Capture the cell that displays the provided text and extract its (X, Y) central coordinate. 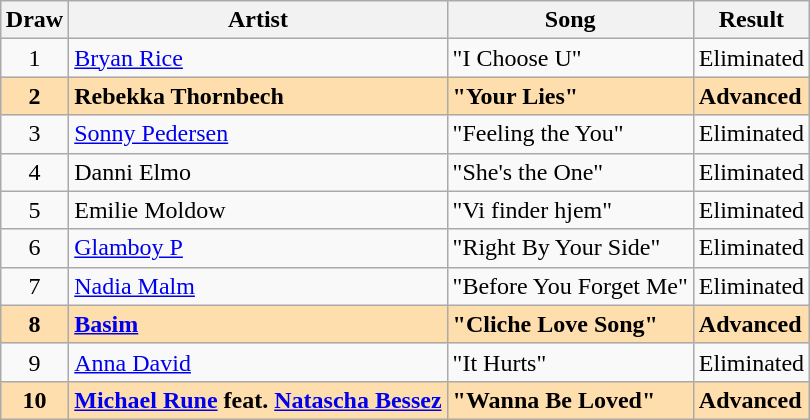
Result (751, 20)
Basim (258, 324)
Rebekka Thornbech (258, 96)
4 (34, 172)
8 (34, 324)
6 (34, 248)
"Your Lies" (570, 96)
3 (34, 134)
"Feeling the You" (570, 134)
Glamboy P (258, 248)
"Vi finder hjem" (570, 210)
Nadia Malm (258, 286)
Danni Elmo (258, 172)
1 (34, 58)
Bryan Rice (258, 58)
9 (34, 362)
Draw (34, 20)
"Right By Your Side" (570, 248)
Michael Rune feat. Natascha Bessez (258, 400)
10 (34, 400)
7 (34, 286)
"She's the One" (570, 172)
2 (34, 96)
"Wanna Be Loved" (570, 400)
Sonny Pedersen (258, 134)
"It Hurts" (570, 362)
Anna David (258, 362)
"I Choose U" (570, 58)
"Cliche Love Song" (570, 324)
Emilie Moldow (258, 210)
Artist (258, 20)
5 (34, 210)
"Before You Forget Me" (570, 286)
Song (570, 20)
